Determine the (x, y) coordinate at the center of the cell enclosing the given text.  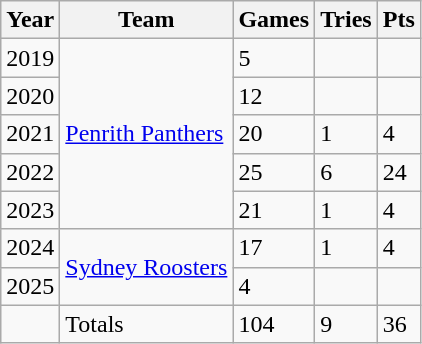
17 (274, 248)
2021 (30, 134)
21 (274, 210)
20 (274, 134)
104 (274, 324)
2024 (30, 248)
Tries (346, 20)
24 (398, 172)
Totals (146, 324)
Year (30, 20)
Sydney Roosters (146, 267)
6 (346, 172)
25 (274, 172)
2022 (30, 172)
2025 (30, 286)
2019 (30, 58)
Penrith Panthers (146, 134)
12 (274, 96)
2023 (30, 210)
Games (274, 20)
2020 (30, 96)
Team (146, 20)
5 (274, 58)
Pts (398, 20)
36 (398, 324)
9 (346, 324)
